Scan for the cell matching the given text and deliver its (x, y) coordinate at center. 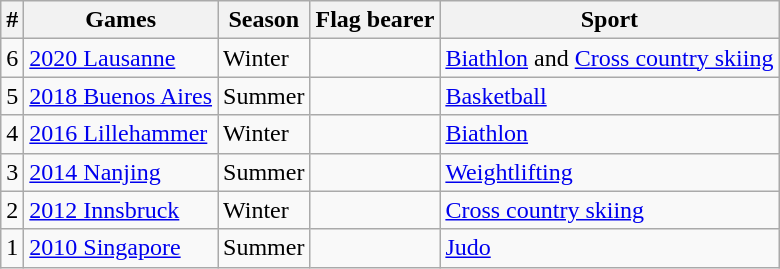
6 (12, 58)
Weightlifting (610, 172)
5 (12, 96)
2010 Singapore (121, 248)
1 (12, 248)
Biathlon (610, 134)
Flag bearer (375, 20)
3 (12, 172)
Season (264, 20)
Basketball (610, 96)
Sport (610, 20)
2 (12, 210)
2018 Buenos Aires (121, 96)
2020 Lausanne (121, 58)
Cross country skiing (610, 210)
# (12, 20)
Judo (610, 248)
Games (121, 20)
Biathlon and Cross country skiing (610, 58)
2012 Innsbruck (121, 210)
2016 Lillehammer (121, 134)
2014 Nanjing (121, 172)
4 (12, 134)
